Output the (X, Y) coordinate of the center of the cell containing the given text.  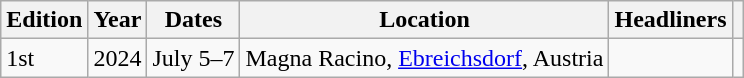
July 5–7 (194, 58)
2024 (118, 58)
Headliners (670, 20)
1st (44, 58)
Year (118, 20)
Dates (194, 20)
Location (424, 20)
Edition (44, 20)
Magna Racino, Ebreichsdorf, Austria (424, 58)
